From the cell containing the given text, extract its center point as (X, Y) coordinate. 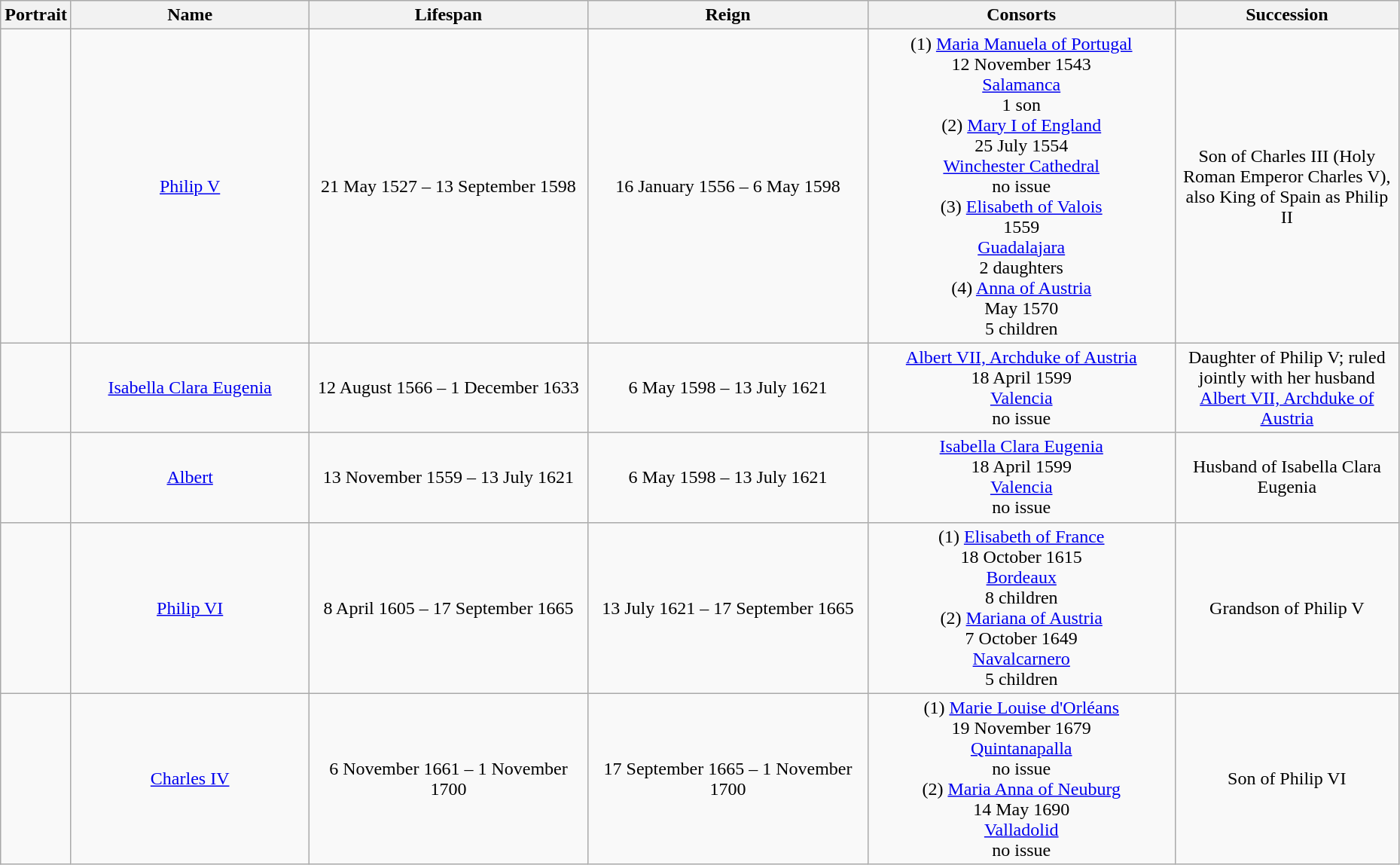
Son of Charles III (Holy Roman Emperor Charles V), also King of Spain as Philip II (1286, 186)
6 November 1661 – 1 November 1700 (449, 779)
Consorts (1021, 15)
Lifespan (449, 15)
8 April 1605 – 17 September 1665 (449, 607)
Isabella Clara Eugenia (190, 387)
Albert (190, 478)
21 May 1527 – 13 September 1598 (449, 186)
Philip V (190, 186)
13 July 1621 – 17 September 1665 (727, 607)
Philip VI (190, 607)
Isabella Clara Eugenia18 April 1599Valenciano issue (1021, 478)
13 November 1559 – 13 July 1621 (449, 478)
(1) Elisabeth of France18 October 1615Bordeaux8 children(2) Mariana of Austria7 October 1649Navalcarnero5 children (1021, 607)
Albert VII, Archduke of Austria18 April 1599Valenciano issue (1021, 387)
Succession (1286, 15)
Son of Philip VI (1286, 779)
Charles IV (190, 779)
16 January 1556 – 6 May 1598 (727, 186)
Husband of Isabella Clara Eugenia (1286, 478)
Reign (727, 15)
Portrait (36, 15)
Name (190, 15)
(1) Marie Louise d'Orléans19 November 1679Quintanapallano issue(2) Maria Anna of Neuburg14 May 1690Valladolidno issue (1021, 779)
Grandson of Philip V (1286, 607)
17 September 1665 – 1 November 1700 (727, 779)
12 August 1566 – 1 December 1633 (449, 387)
Daughter of Philip V; ruled jointly with her husband Albert VII, Archduke of Austria (1286, 387)
